Find where the given text appears and provide that cell's center as [X, Y] coordinate. 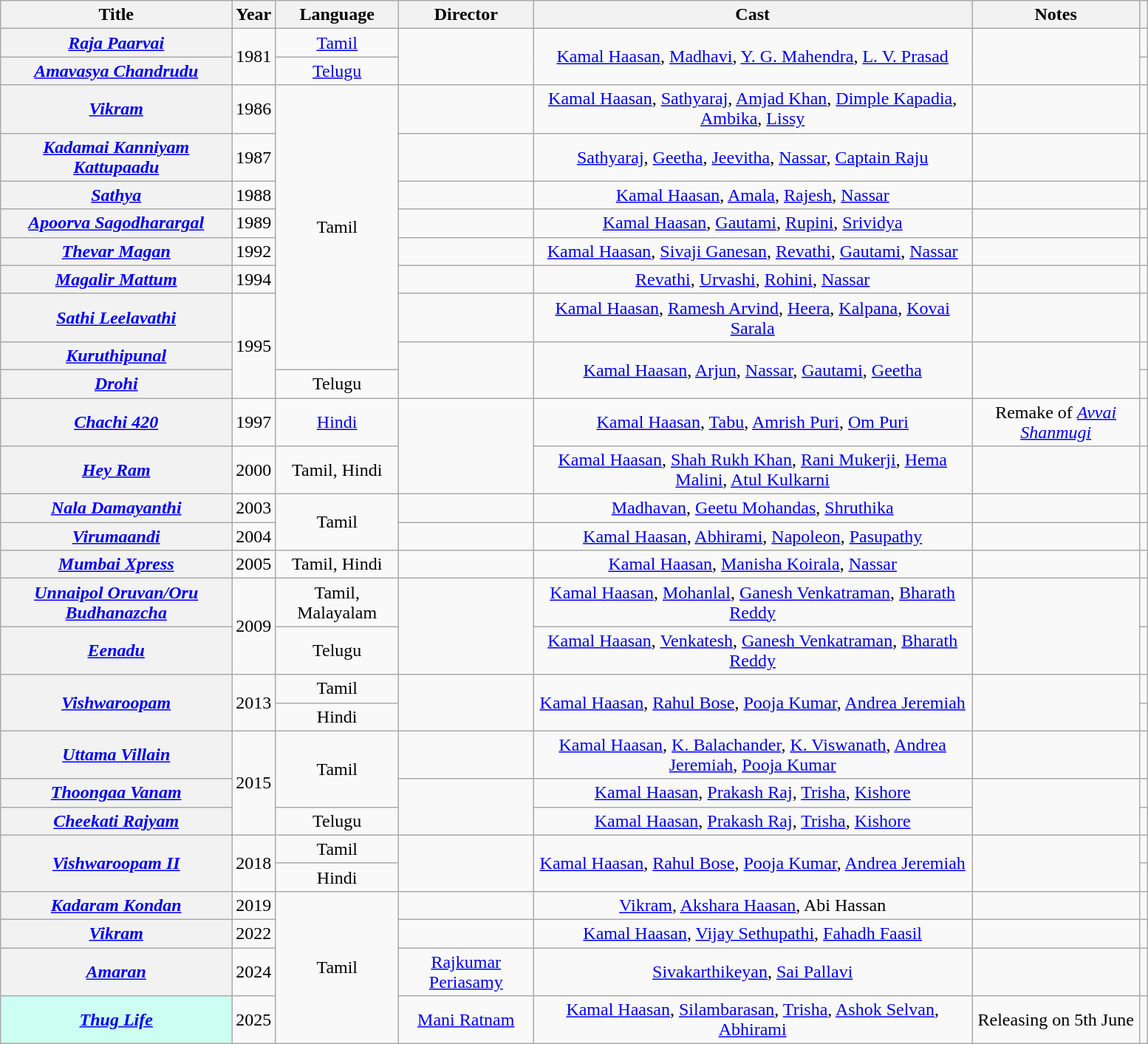
2019 [254, 905]
Kamal Haasan, Manisha Koirala, Nassar [753, 564]
Kadamai Kanniyam Kattupaadu [117, 157]
Kamal Haasan, Venkatesh, Ganesh Venkatraman, Bharath Reddy [753, 650]
Kamal Haasan, Vijay Sethupathi, Fahadh Faasil [753, 933]
Kamal Haasan, Madhavi, Y. G. Mahendra, L. V. Prasad [753, 57]
2005 [254, 564]
1988 [254, 195]
Kamal Haasan, Amala, Rajesh, Nassar [753, 195]
Eenadu [117, 650]
Hey Ram [117, 470]
Mani Ratnam [466, 1020]
Uttama Villain [117, 755]
1989 [254, 223]
Vishwaroopam II [117, 863]
Amavasya Chandrudu [117, 71]
2018 [254, 863]
Rajkumar Periasamy [466, 971]
Notes [1056, 15]
Language [337, 15]
2025 [254, 1020]
Kamal Haasan, Ramesh Arvind, Heera, Kalpana, Kovai Sarala [753, 318]
Nala Damayanthi [117, 508]
Revathi, Urvashi, Rohini, Nassar [753, 279]
1997 [254, 421]
Virumaandi [117, 536]
Kamal Haasan, Silambarasan, Trisha, Ashok Selvan, Abhirami [753, 1020]
1986 [254, 109]
Kamal Haasan, Arjun, Nassar, Gautami, Geetha [753, 369]
2004 [254, 536]
Sathyaraj, Geetha, Jeevitha, Nassar, Captain Raju [753, 157]
Drohi [117, 383]
Kamal Haasan, Shah Rukh Khan, Rani Mukerji, Hema Malini, Atul Kulkarni [753, 470]
1994 [254, 279]
Apoorva Sagodharargal [117, 223]
1987 [254, 157]
Chachi 420 [117, 421]
Year [254, 15]
1992 [254, 251]
Madhavan, Geetu Mohandas, Shruthika [753, 508]
Kadaram Kondan [117, 905]
Kamal Haasan, Abhirami, Napoleon, Pasupathy [753, 536]
Kamal Haasan, Mohanlal, Ganesh Venkatraman, Bharath Reddy [753, 603]
Tamil, Malayalam [337, 603]
2024 [254, 971]
Unnaipol Oruvan/Oru Budhanazcha [117, 603]
2003 [254, 508]
Sathya [117, 195]
Raja Paarvai [117, 43]
Cast [753, 15]
Kamal Haasan, Sivaji Ganesan, Revathi, Gautami, Nassar [753, 251]
1995 [254, 346]
Vikram, Akshara Haasan, Abi Hassan [753, 905]
Mumbai Xpress [117, 564]
Title [117, 15]
Kamal Haasan, Tabu, Amrish Puri, Om Puri [753, 421]
Sathi Leelavathi [117, 318]
Thug Life [117, 1020]
Kamal Haasan, Sathyaraj, Amjad Khan, Dimple Kapadia, Ambika, Lissy [753, 109]
Releasing on 5th June [1056, 1020]
Director [466, 15]
Vishwaroopam [117, 703]
Thoongaa Vanam [117, 793]
Cheekati Rajyam [117, 821]
Kamal Haasan, K. Balachander, K. Viswanath, Andrea Jeremiah, Pooja Kumar [753, 755]
Thevar Magan [117, 251]
Remake of Avvai Shanmugi [1056, 421]
2000 [254, 470]
Kamal Haasan, Gautami, Rupini, Srividya [753, 223]
2013 [254, 703]
Kuruthipunal [117, 355]
2015 [254, 783]
1981 [254, 57]
Sivakarthikeyan, Sai Pallavi [753, 971]
2009 [254, 627]
Magalir Mattum [117, 279]
2022 [254, 933]
Amaran [117, 971]
